Scan for the cell matching the given text and deliver its [x, y] coordinate at center. 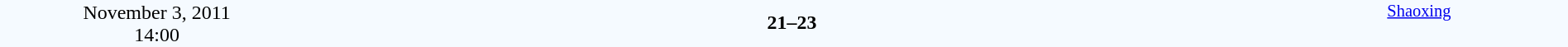
21–23 [791, 22]
Shaoxing [1419, 23]
November 3, 201114:00 [157, 23]
